Identify which cell holds the provided text, then report its (X, Y) central coordinate. 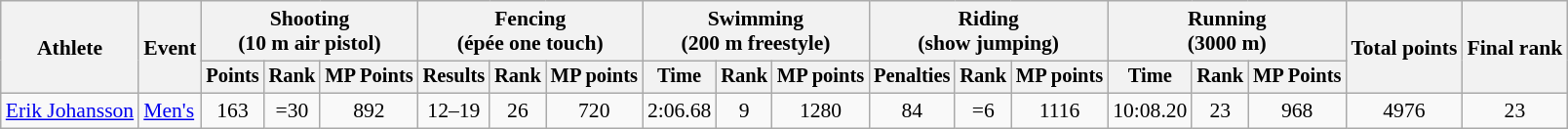
Fencing(épée one touch) (530, 31)
Final rank (1514, 47)
1280 (821, 111)
Erik Johansson (70, 111)
163 (232, 111)
9 (744, 111)
Penalties (912, 77)
Event (170, 47)
=30 (293, 111)
Total points (1404, 47)
892 (369, 111)
=6 (983, 111)
Swimming(200 m freestyle) (756, 31)
10:08.20 (1150, 111)
2:06.68 (679, 111)
84 (912, 111)
Men's (170, 111)
4976 (1404, 111)
Results (454, 77)
Shooting(10 m air pistol) (309, 31)
Riding(show jumping) (989, 31)
720 (595, 111)
Points (232, 77)
12–19 (454, 111)
Running(3000 m) (1227, 31)
26 (518, 111)
968 (1297, 111)
Athlete (70, 47)
1116 (1059, 111)
